Search for the cell housing the specified text and yield its (x, y) center coordinate. 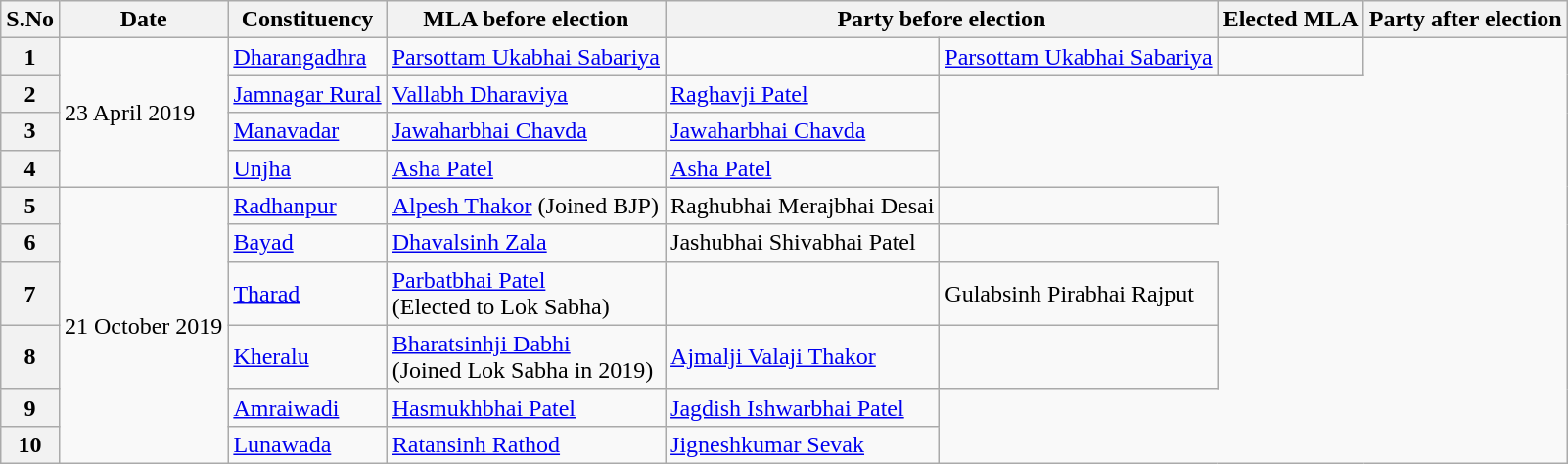
5 (30, 206)
2 (30, 94)
1 (30, 57)
23 April 2019 (143, 113)
Unjha (307, 168)
Radhanpur (307, 206)
Jamnagar Rural (307, 94)
Hasmukhbhai Patel (526, 407)
Gulabsinh Pirabhai Rajput (1079, 294)
S.No (30, 20)
Lunawada (307, 444)
21 October 2019 (143, 325)
Elected MLA (1290, 20)
Raghavji Patel (803, 94)
Bayad (307, 243)
Jashubhai Shivabhai Patel (803, 243)
Amraiwadi (307, 407)
8 (30, 356)
4 (30, 168)
Party after election (1465, 20)
Kheralu (307, 356)
7 (30, 294)
Parbatbhai Patel (Elected to Lok Sabha) (526, 294)
Jigneshkumar Sevak (803, 444)
9 (30, 407)
Dhavalsinh Zala (526, 243)
6 (30, 243)
10 (30, 444)
3 (30, 131)
Date (143, 20)
Constituency (307, 20)
Manavadar (307, 131)
Tharad (307, 294)
Vallabh Dharaviya (526, 94)
Dharangadhra (307, 57)
Jagdish Ishwarbhai Patel (803, 407)
Ratansinh Rathod (526, 444)
Bharatsinhji Dabhi (Joined Lok Sabha in 2019) (526, 356)
Party before election (942, 20)
Alpesh Thakor (Joined BJP) (526, 206)
MLA before election (526, 20)
Raghubhai Merajbhai Desai (803, 206)
Ajmalji Valaji Thakor (803, 356)
